Extract the [x, y] coordinate from the center of the cell holding the provided text.  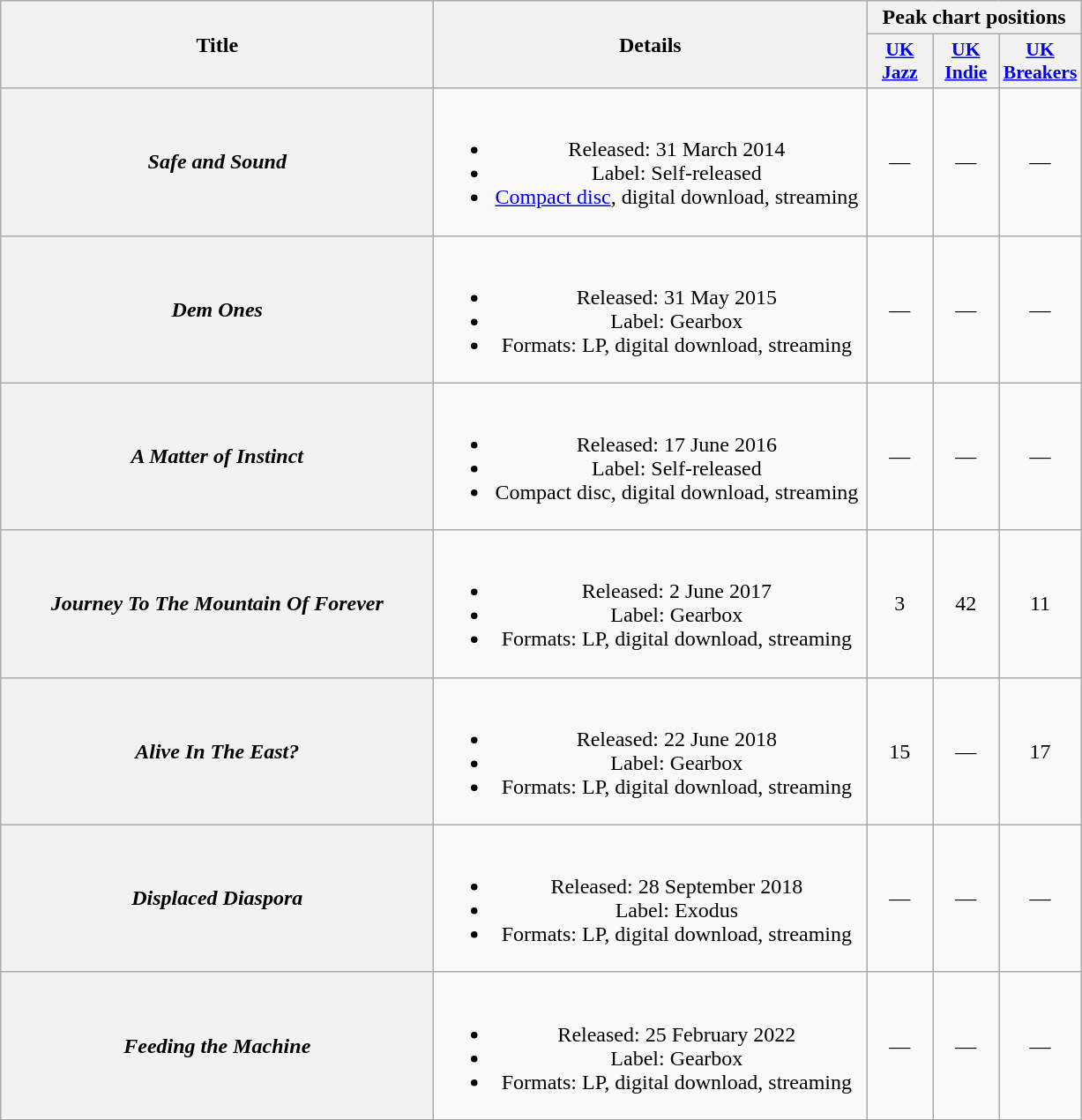
15 [899, 751]
11 [1041, 603]
Released: 2 June 2017Label: GearboxFormats: LP, digital download, streaming [651, 603]
Title [217, 44]
Peak chart positions [974, 18]
Displaced Diaspora [217, 898]
Released: 22 June 2018Label: GearboxFormats: LP, digital download, streaming [651, 751]
Journey To The Mountain Of Forever [217, 603]
UKJazz [899, 62]
UKBreakers [1041, 62]
Safe and Sound [217, 162]
17 [1041, 751]
Dem Ones [217, 309]
Released: 31 March 2014Label: Self-releasedCompact disc, digital download, streaming [651, 162]
UKIndie [966, 62]
3 [899, 603]
Released: 25 February 2022Label: GearboxFormats: LP, digital download, streaming [651, 1046]
Details [651, 44]
42 [966, 603]
Released: 17 June 2016Label: Self-releasedCompact disc, digital download, streaming [651, 457]
Alive In The East? [217, 751]
Feeding the Machine [217, 1046]
A Matter of Instinct [217, 457]
Released: 28 September 2018Label: ExodusFormats: LP, digital download, streaming [651, 898]
Released: 31 May 2015Label: GearboxFormats: LP, digital download, streaming [651, 309]
